Extract the (x, y) coordinate from the center of the cell holding the provided text.  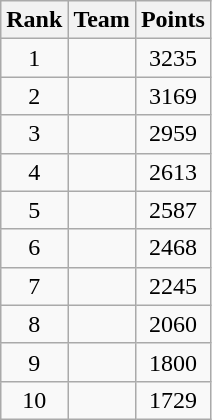
1 (34, 58)
5 (34, 210)
Rank (34, 20)
2245 (172, 286)
6 (34, 248)
Points (172, 20)
9 (34, 362)
2 (34, 96)
10 (34, 400)
2060 (172, 324)
2587 (172, 210)
2959 (172, 134)
4 (34, 172)
2613 (172, 172)
7 (34, 286)
1800 (172, 362)
3 (34, 134)
Team (102, 20)
3169 (172, 96)
8 (34, 324)
2468 (172, 248)
1729 (172, 400)
3235 (172, 58)
